Scan for the cell matching the given text and deliver its [X, Y] coordinate at center. 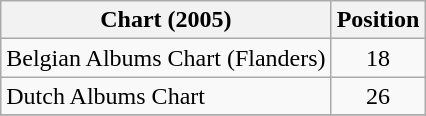
26 [378, 96]
Dutch Albums Chart [166, 96]
Belgian Albums Chart (Flanders) [166, 58]
Position [378, 20]
Chart (2005) [166, 20]
18 [378, 58]
